Provide the (X, Y) coordinate of the cell's center where the given text is located.  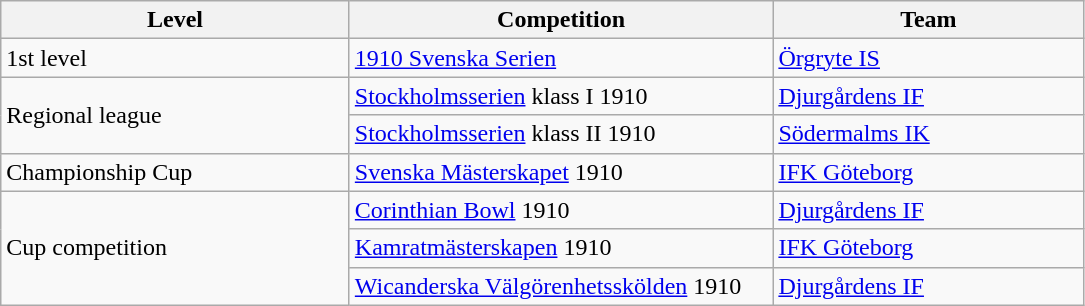
Competition (561, 20)
Team (928, 20)
Örgryte IS (928, 58)
Level (176, 20)
Wicanderska Välgörenhetsskölden 1910 (561, 286)
1910 Svenska Serien (561, 58)
Regional league (176, 115)
Championship Cup (176, 172)
Stockholmsserien klass II 1910 (561, 134)
Cup competition (176, 248)
Stockholmsserien klass I 1910 (561, 96)
Kamratmästerskapen 1910 (561, 248)
Södermalms IK (928, 134)
Corinthian Bowl 1910 (561, 210)
1st level (176, 58)
Svenska Mästerskapet 1910 (561, 172)
